Identify which cell holds the provided text, then report its (x, y) central coordinate. 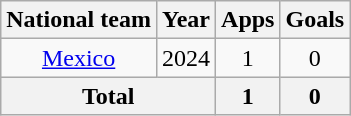
National team (79, 20)
Apps (248, 20)
Mexico (79, 58)
Total (108, 96)
Year (186, 20)
2024 (186, 58)
Goals (315, 20)
